Extract the (X, Y) coordinate from the center of the cell holding the provided text.  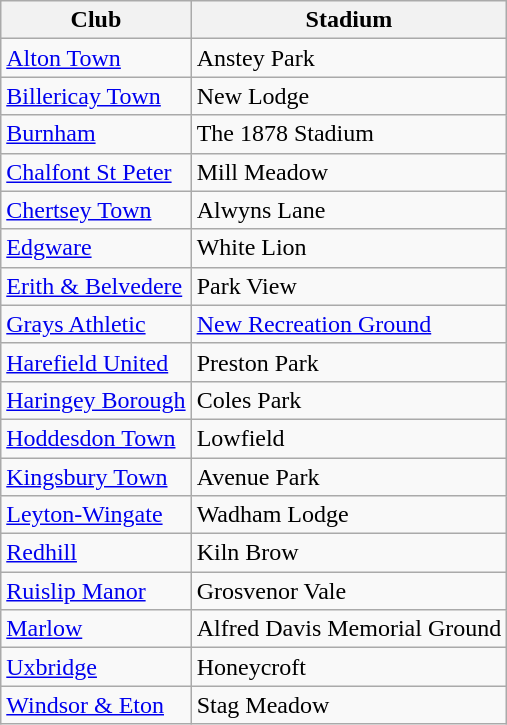
New Recreation Ground (349, 324)
Grays Athletic (96, 324)
Uxbridge (96, 667)
Stadium (349, 20)
Burnham (96, 134)
Windsor & Eton (96, 705)
Edgware (96, 248)
Grosvenor Vale (349, 591)
Chalfont St Peter (96, 172)
Chertsey Town (96, 210)
Preston Park (349, 362)
Alton Town (96, 58)
Wadham Lodge (349, 515)
Club (96, 20)
Honeycroft (349, 667)
Lowfield (349, 438)
White Lion (349, 248)
Harefield United (96, 362)
Marlow (96, 629)
Redhill (96, 553)
Coles Park (349, 400)
Ruislip Manor (96, 591)
Mill Meadow (349, 172)
Kingsbury Town (96, 477)
Alfred Davis Memorial Ground (349, 629)
Alwyns Lane (349, 210)
Erith & Belvedere (96, 286)
Leyton-Wingate (96, 515)
Hoddesdon Town (96, 438)
Park View (349, 286)
Billericay Town (96, 96)
Stag Meadow (349, 705)
New Lodge (349, 96)
Kiln Brow (349, 553)
The 1878 Stadium (349, 134)
Haringey Borough (96, 400)
Avenue Park (349, 477)
Anstey Park (349, 58)
